Identify which cell holds the provided text, then report its (X, Y) central coordinate. 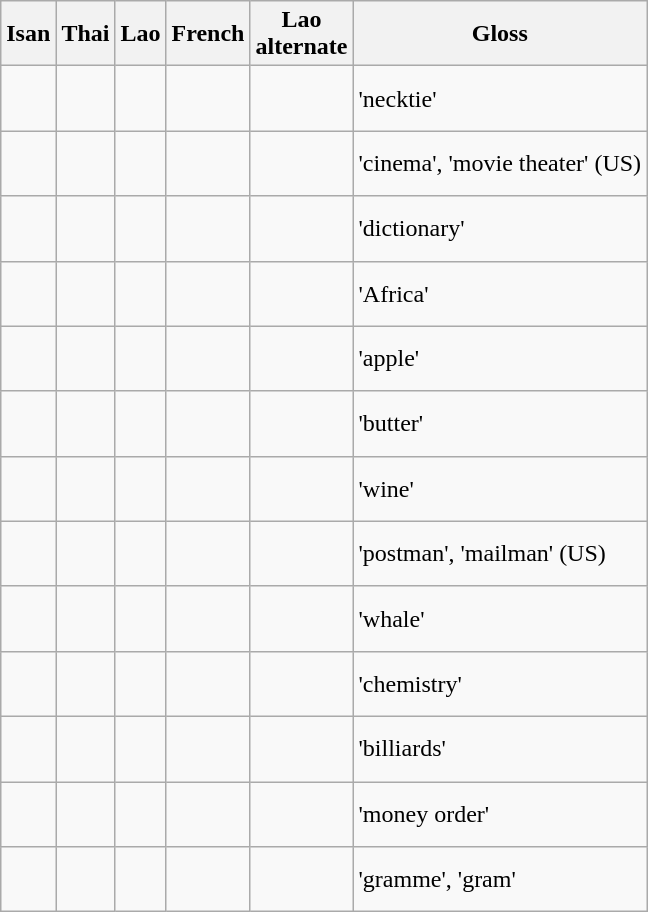
Thai (86, 34)
Lao (140, 34)
'billiards' (500, 748)
'butter' (500, 424)
Laoalternate (302, 34)
'gramme', 'gram' (500, 880)
'apple' (500, 358)
French (208, 34)
'Africa' (500, 294)
'whale' (500, 618)
'necktie' (500, 98)
'cinema', 'movie theater' (US) (500, 164)
'wine' (500, 488)
'postman', 'mailman' (US) (500, 554)
'chemistry' (500, 684)
'dictionary' (500, 228)
Isan (28, 34)
'money order' (500, 814)
Gloss (500, 34)
